Capture the cell that displays the provided text and extract its (X, Y) central coordinate. 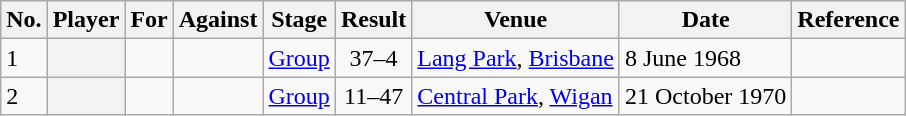
Venue (516, 20)
Against (218, 20)
No. (24, 20)
Result (373, 20)
11–47 (373, 96)
For (149, 20)
Lang Park, Brisbane (516, 58)
Reference (848, 20)
Stage (299, 20)
8 June 1968 (705, 58)
21 October 1970 (705, 96)
1 (24, 58)
Player (86, 20)
Central Park, Wigan (516, 96)
Date (705, 20)
37–4 (373, 58)
2 (24, 96)
